Pinpoint the cell where the given text exists, returning its (x, y) midpoint coordinate. 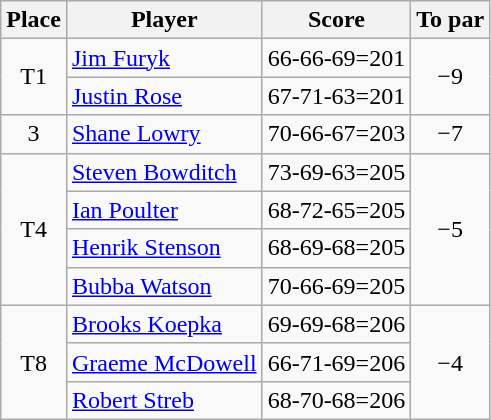
66-71-69=206 (336, 362)
73-69-63=205 (336, 172)
Player (164, 20)
66-66-69=201 (336, 58)
68-70-68=206 (336, 400)
3 (34, 134)
T4 (34, 229)
T1 (34, 77)
69-69-68=206 (336, 324)
70-66-67=203 (336, 134)
67-71-63=201 (336, 96)
Place (34, 20)
−7 (450, 134)
T8 (34, 362)
Score (336, 20)
Brooks Koepka (164, 324)
Robert Streb (164, 400)
Henrik Stenson (164, 248)
Ian Poulter (164, 210)
Shane Lowry (164, 134)
Graeme McDowell (164, 362)
68-69-68=205 (336, 248)
68-72-65=205 (336, 210)
−5 (450, 229)
Steven Bowditch (164, 172)
70-66-69=205 (336, 286)
Jim Furyk (164, 58)
Justin Rose (164, 96)
−4 (450, 362)
To par (450, 20)
−9 (450, 77)
Bubba Watson (164, 286)
